For the text-containing cell, return its midpoint in [x, y] coordinate format. 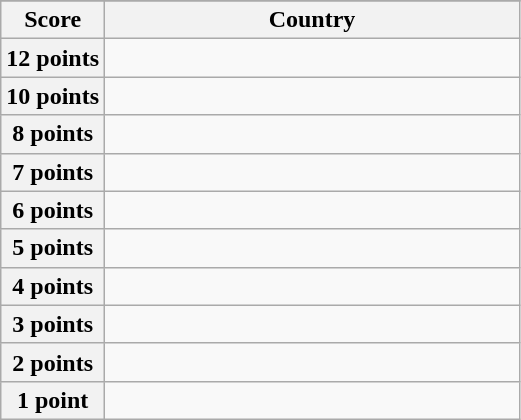
6 points [53, 210]
3 points [53, 324]
10 points [53, 96]
4 points [53, 286]
Country [312, 20]
1 point [53, 400]
2 points [53, 362]
12 points [53, 58]
5 points [53, 248]
7 points [53, 172]
8 points [53, 134]
Score [53, 20]
